Detect which cell encompasses the target text, then output its (x, y) center coordinate. 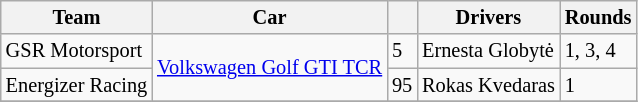
1 (598, 85)
1, 3, 4 (598, 51)
Rounds (598, 17)
Team (76, 17)
95 (402, 85)
Car (270, 17)
Volkswagen Golf GTI TCR (270, 68)
Rokas Kvedaras (488, 85)
Ernesta Globytė (488, 51)
Drivers (488, 17)
GSR Motorsport (76, 51)
5 (402, 51)
Energizer Racing (76, 85)
